Return the [x, y] coordinate for the center point of the cell that contains the specified text.  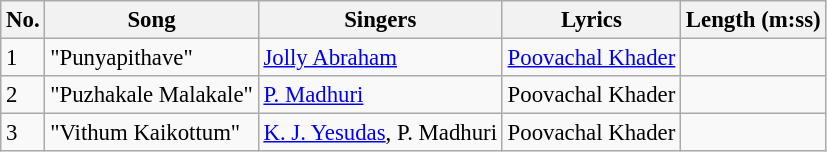
P. Madhuri [380, 95]
2 [23, 95]
K. J. Yesudas, P. Madhuri [380, 133]
Length (m:ss) [754, 20]
Lyrics [591, 20]
"Vithum Kaikottum" [152, 133]
3 [23, 133]
1 [23, 58]
No. [23, 20]
Jolly Abraham [380, 58]
"Punyapithave" [152, 58]
"Puzhakale Malakale" [152, 95]
Singers [380, 20]
Song [152, 20]
